Search for the cell housing the specified text and yield its [X, Y] center coordinate. 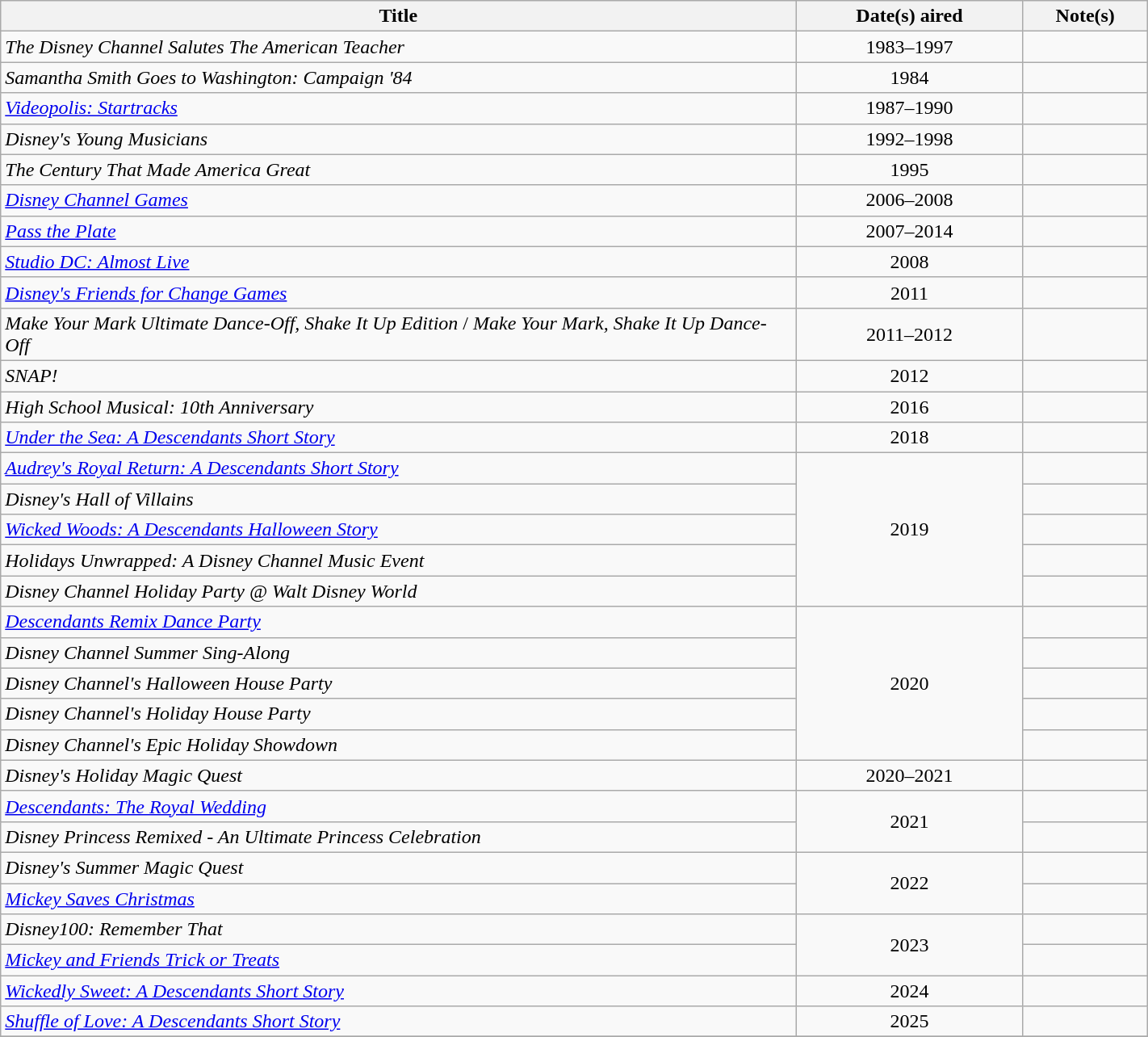
Samantha Smith Goes to Washington: Campaign '84 [399, 78]
1984 [909, 78]
Disney100: Remember That [399, 930]
Disney's Young Musicians [399, 139]
2020 [909, 683]
2008 [909, 262]
Under the Sea: A Descendants Short Story [399, 438]
2019 [909, 530]
SNAP! [399, 376]
Holidays Unwrapped: A Disney Channel Music Event [399, 560]
Note(s) [1085, 16]
Disney Channel Holiday Party @ Walt Disney World [399, 591]
Wicked Woods: A Descendants Halloween Story [399, 530]
2023 [909, 945]
Disney Channel's Epic Holiday Showdown [399, 745]
Mickey and Friends Trick or Treats [399, 960]
The Century That Made America Great [399, 170]
2006–2008 [909, 200]
Title [399, 16]
2022 [909, 883]
Wickedly Sweet: A Descendants Short Story [399, 991]
2007–2014 [909, 231]
Disney Channel's Holiday House Party [399, 714]
Disney Princess Remixed - An Ultimate Princess Celebration [399, 837]
Date(s) aired [909, 16]
2025 [909, 1022]
Videopolis: Startracks [399, 108]
1995 [909, 170]
Audrey's Royal Return: A Descendants Short Story [399, 468]
2021 [909, 821]
The Disney Channel Salutes The American Teacher [399, 47]
1992–1998 [909, 139]
Disney Channel Games [399, 200]
2011–2012 [909, 334]
High School Musical: 10th Anniversary [399, 406]
Disney's Holiday Magic Quest [399, 775]
2011 [909, 292]
Pass the Plate [399, 231]
2018 [909, 438]
Disney's Friends for Change Games [399, 292]
Descendants Remix Dance Party [399, 622]
Disney Channel's Halloween House Party [399, 683]
2024 [909, 991]
Make Your Mark Ultimate Dance-Off, Shake It Up Edition / Make Your Mark, Shake It Up Dance-Off [399, 334]
2012 [909, 376]
Studio DC: Almost Live [399, 262]
Disney Channel Summer Sing-Along [399, 653]
Mickey Saves Christmas [399, 899]
Disney's Summer Magic Quest [399, 867]
2020–2021 [909, 775]
2016 [909, 406]
Disney's Hall of Villains [399, 499]
1987–1990 [909, 108]
Descendants: The Royal Wedding [399, 806]
1983–1997 [909, 47]
Shuffle of Love: A Descendants Short Story [399, 1022]
